Capture the cell that displays the provided text and extract its [X, Y] central coordinate. 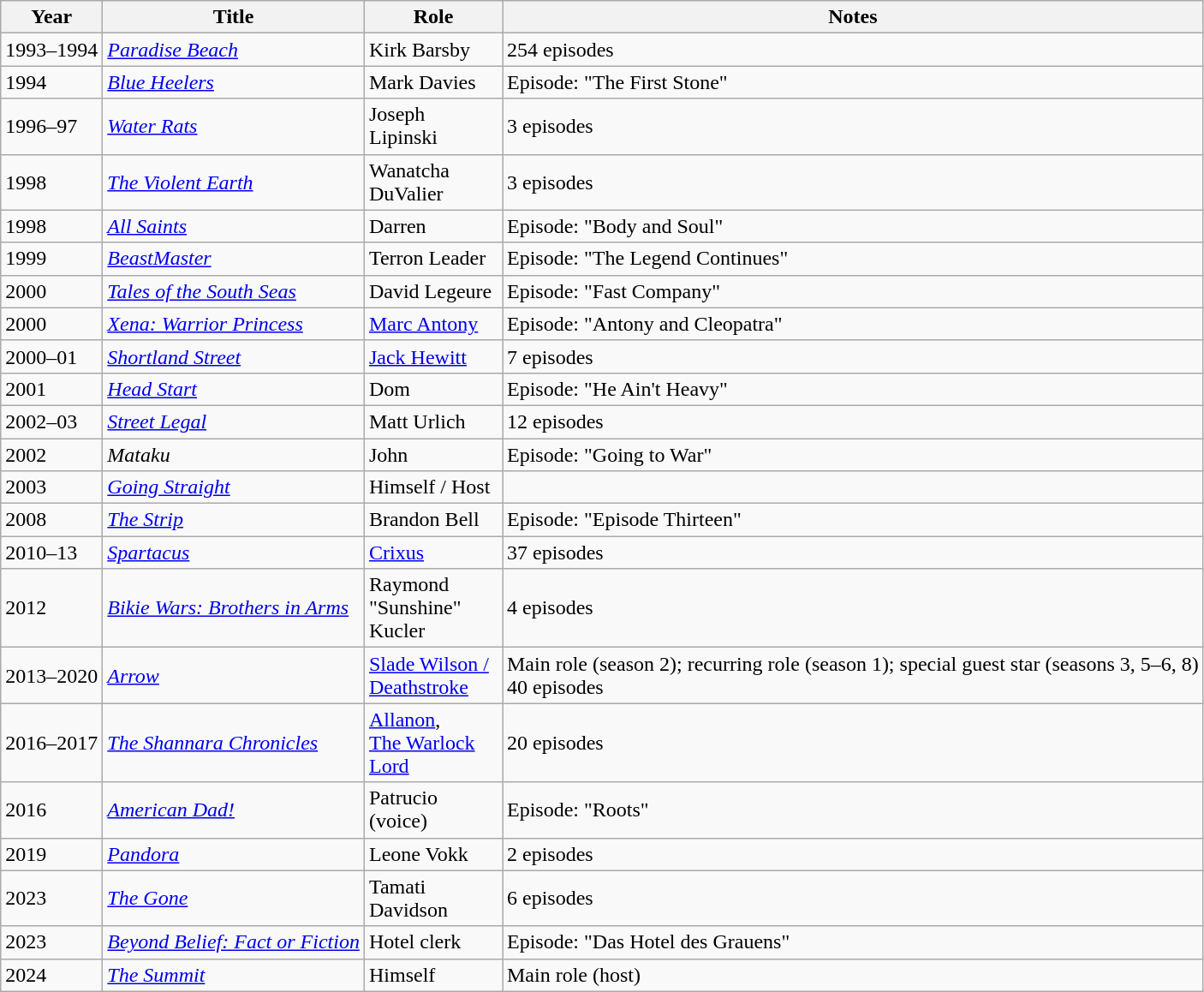
The Strip [234, 520]
Episode: "Antony and Cleopatra" [853, 324]
Episode: "Fast Company" [853, 291]
Slade Wilson / Deathstroke [433, 675]
Spartacus [234, 553]
Terron Leader [433, 259]
4 episodes [853, 608]
37 episodes [853, 553]
2019 [51, 854]
Episode: "The Legend Continues" [853, 259]
Episode: "Das Hotel des Grauens" [853, 942]
254 episodes [853, 50]
American Dad! [234, 810]
2016–2017 [51, 743]
Episode: "The First Stone" [853, 82]
Xena: Warrior Princess [234, 324]
Episode: "Roots" [853, 810]
6 episodes [853, 898]
Darren [433, 226]
Going Straight [234, 487]
John [433, 455]
Marc Antony [433, 324]
Joseph Lipinski [433, 127]
2002 [51, 455]
The Summit [234, 975]
Tales of the South Seas [234, 291]
Episode: "Body and Soul" [853, 226]
Brandon Bell [433, 520]
7 episodes [853, 356]
Episode: "Episode Thirteen" [853, 520]
Allanon,The Warlock Lord [433, 743]
The Gone [234, 898]
Leone Vokk [433, 854]
The Shannara Chronicles [234, 743]
1996–97 [51, 127]
David Legeure [433, 291]
Role [433, 17]
1993–1994 [51, 50]
Episode: "Going to War" [853, 455]
Bikie Wars: Brothers in Arms [234, 608]
Tamati Davidson [433, 898]
Wanatcha DuValier [433, 182]
Himself / Host [433, 487]
2016 [51, 810]
Street Legal [234, 421]
2002–03 [51, 421]
20 episodes [853, 743]
Beyond Belief: Fact or Fiction [234, 942]
Notes [853, 17]
2010–13 [51, 553]
Patrucio(voice) [433, 810]
12 episodes [853, 421]
Main role (host) [853, 975]
Matt Urlich [433, 421]
Head Start [234, 389]
2000–01 [51, 356]
2024 [51, 975]
Dom [433, 389]
Kirk Barsby [433, 50]
1994 [51, 82]
2012 [51, 608]
1999 [51, 259]
Main role (season 2); recurring role (season 1); special guest star (seasons 3, 5–6, 8)40 episodes [853, 675]
Paradise Beach [234, 50]
Pandora [234, 854]
Jack Hewitt [433, 356]
2001 [51, 389]
2013–2020 [51, 675]
Title [234, 17]
Hotel clerk [433, 942]
Blue Heelers [234, 82]
Himself [433, 975]
2003 [51, 487]
Episode: "He Ain't Heavy" [853, 389]
Mark Davies [433, 82]
2 episodes [853, 854]
Arrow [234, 675]
Water Rats [234, 127]
Mataku [234, 455]
All Saints [234, 226]
The Violent Earth [234, 182]
2008 [51, 520]
BeastMaster [234, 259]
Raymond "Sunshine" Kucler [433, 608]
Crixus [433, 553]
Year [51, 17]
Shortland Street [234, 356]
